Provide the (x, y) coordinate of the cell's center where the given text is located.  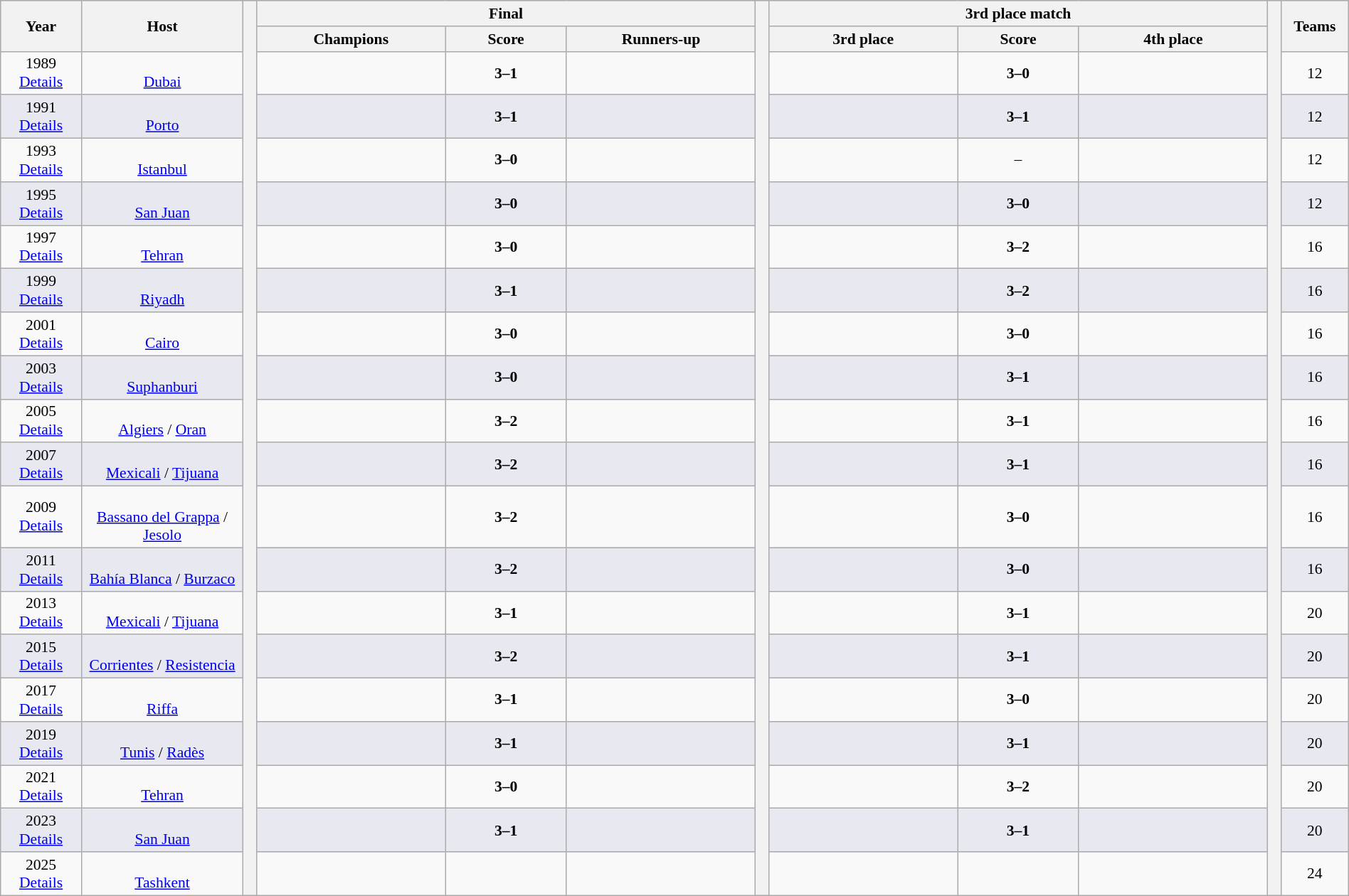
2015Details (41, 657)
3rd place (864, 39)
1995Details (41, 203)
Teams (1315, 26)
Corrientes / Resistencia (162, 657)
2023Details (41, 831)
2019Details (41, 744)
1989Details (41, 73)
Final (507, 14)
Year (41, 26)
1993Details (41, 161)
2009Details (41, 518)
Champions (351, 39)
1999Details (41, 290)
Riffa (162, 700)
Dubai (162, 73)
Istanbul (162, 161)
2003Details (41, 377)
2007Details (41, 465)
2013Details (41, 613)
Porto (162, 117)
Cairo (162, 334)
Suphanburi (162, 377)
Host (162, 26)
Bahía Blanca / Burzaco (162, 569)
2001Details (41, 334)
– (1018, 161)
Tashkent (162, 873)
1991Details (41, 117)
2005Details (41, 421)
Runners-up (660, 39)
24 (1315, 873)
3rd place match (1019, 14)
2021Details (41, 786)
Algiers / Oran (162, 421)
4th place (1173, 39)
2017Details (41, 700)
Bassano del Grappa / Jesolo (162, 518)
1997Details (41, 247)
Riyadh (162, 290)
2011Details (41, 569)
2025Details (41, 873)
Tunis / Radès (162, 744)
